Detect which cell encompasses the target text, then output its [x, y] center coordinate. 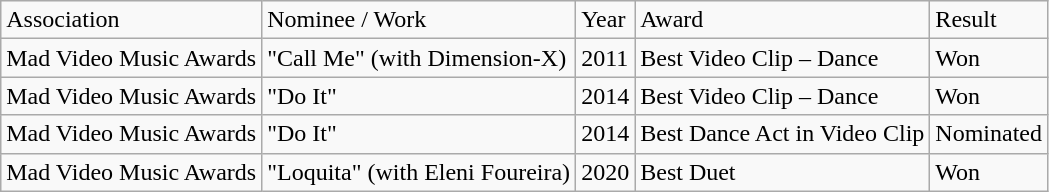
Year [606, 20]
Best Dance Act in Video Clip [782, 134]
Association [132, 20]
Best Duet [782, 172]
"Loquita" (with Eleni Foureira) [419, 172]
Nominated [989, 134]
2011 [606, 58]
Result [989, 20]
Award [782, 20]
2020 [606, 172]
Nominee / Work [419, 20]
"Call Me" (with Dimension-X) [419, 58]
